Determine the (X, Y) coordinate at the center of the cell enclosing the given text.  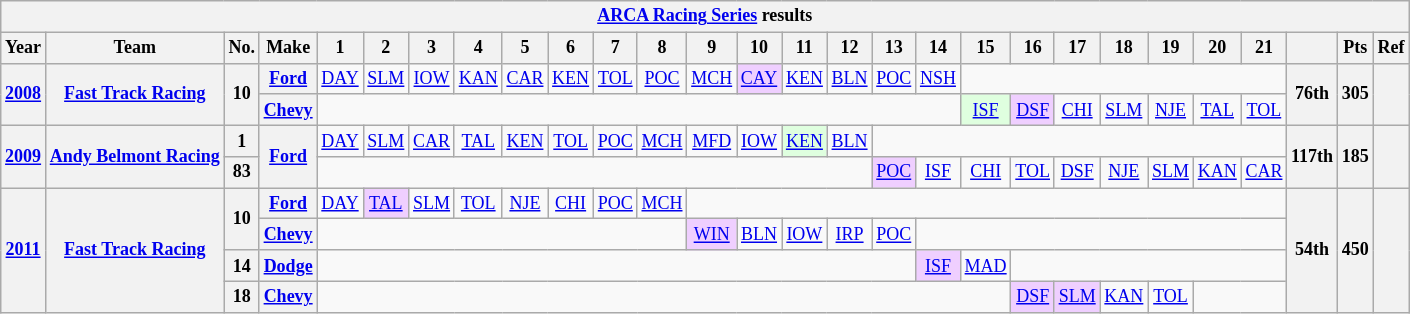
117th (1312, 156)
Andy Belmont Racing (134, 156)
11 (805, 48)
20 (1217, 48)
Ref (1391, 48)
185 (1355, 156)
15 (986, 48)
Year (24, 48)
3 (432, 48)
2011 (24, 250)
19 (1171, 48)
4 (478, 48)
IRP (850, 234)
Team (134, 48)
13 (894, 48)
5 (525, 48)
2 (386, 48)
MFD (712, 140)
17 (1077, 48)
21 (1264, 48)
NSH (938, 78)
CAY (760, 78)
2009 (24, 156)
ARCA Racing Series results (705, 16)
9 (712, 48)
2008 (24, 94)
8 (662, 48)
WIN (712, 234)
76th (1312, 94)
54th (1312, 250)
450 (1355, 250)
7 (615, 48)
MAD (986, 266)
6 (571, 48)
Dodge (288, 266)
No. (242, 48)
83 (242, 172)
305 (1355, 94)
12 (850, 48)
16 (1032, 48)
Make (288, 48)
Pts (1355, 48)
